For the text-containing cell, return its midpoint in [X, Y] coordinate format. 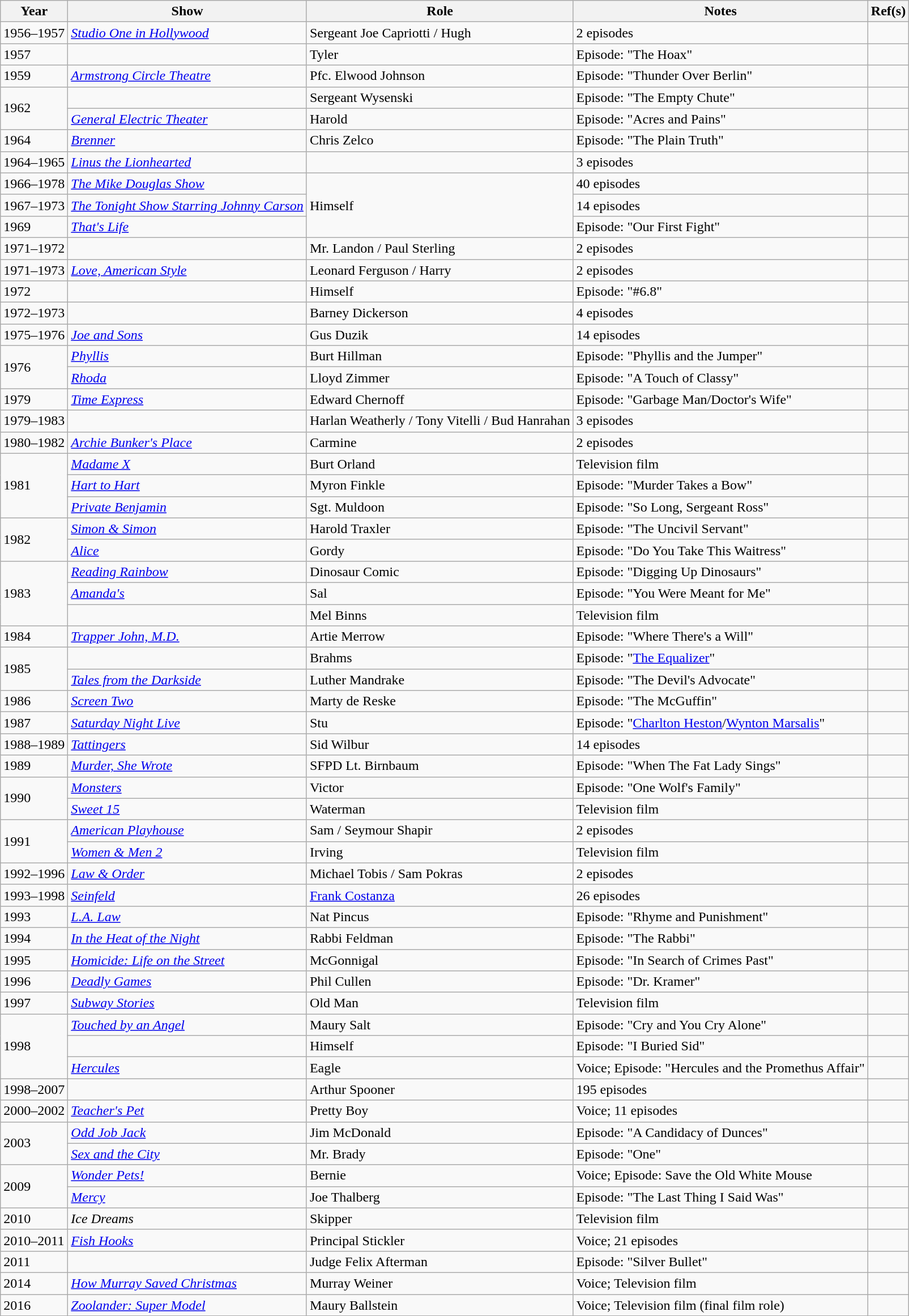
2016 [34, 1305]
Arthur Spooner [439, 1089]
1985 [34, 669]
Voice; 21 episodes [720, 1240]
Episode: "Silver Bullet" [720, 1262]
1969 [34, 227]
Pretty Boy [439, 1111]
Episode: "A Candidacy of Dunces" [720, 1132]
Women & Men 2 [187, 852]
Hart to Hart [187, 485]
Burt Hillman [439, 356]
1966–1978 [34, 184]
Victor [439, 787]
1989 [34, 766]
Frank Costanza [439, 895]
Hercules [187, 1068]
1998–2007 [34, 1089]
Maury Salt [439, 1025]
Brenner [187, 140]
Joe and Sons [187, 335]
1992–1996 [34, 874]
1964–1965 [34, 162]
McGonnigal [439, 960]
2014 [34, 1283]
Mr. Landon / Paul Sterling [439, 248]
Episode: "Cry and You Cry Alone" [720, 1025]
2011 [34, 1262]
Lloyd Zimmer [439, 378]
Sergeant Joe Capriotti / Hugh [439, 33]
Year [34, 11]
1988–1989 [34, 744]
Episode: "The Devil's Advocate" [720, 680]
Episode: "Digging Up Dinosaurs" [720, 572]
195 episodes [720, 1089]
Murray Weiner [439, 1283]
Episode: "In Search of Crimes Past" [720, 960]
Love, American Style [187, 270]
That's Life [187, 227]
Sgt. Muldoon [439, 507]
Episode: "You Were Meant for Me" [720, 593]
Gordy [439, 550]
Touched by an Angel [187, 1025]
Episode: "Thunder Over Berlin" [720, 76]
Saturday Night Live [187, 723]
1986 [34, 701]
Episode: "The Last Thing I Said Was" [720, 1197]
Episode: "Do You Take This Waitress" [720, 550]
Voice; Episode: "Hercules and the Promethus Affair" [720, 1068]
Tattingers [187, 744]
Reading Rainbow [187, 572]
Zoolander: Super Model [187, 1305]
1995 [34, 960]
Episode: "When The Fat Lady Sings" [720, 766]
Voice; Episode: Save the Old White Mouse [720, 1176]
1997 [34, 1003]
The Mike Douglas Show [187, 184]
Principal Stickler [439, 1240]
Sweet 15 [187, 809]
Carmine [439, 442]
Nat Pincus [439, 917]
1979 [34, 399]
4 episodes [720, 313]
Seinfeld [187, 895]
How Murray Saved Christmas [187, 1283]
Tales from the Darkside [187, 680]
Episode: "The Rabbi" [720, 938]
Subway Stories [187, 1003]
Sex and the City [187, 1154]
40 episodes [720, 184]
Ref(s) [888, 11]
Odd Job Jack [187, 1132]
2003 [34, 1143]
Rabbi Feldman [439, 938]
Stu [439, 723]
Mel Binns [439, 615]
2000–2002 [34, 1111]
American Playhouse [187, 831]
1972 [34, 292]
Dinosaur Comic [439, 572]
Bernie [439, 1176]
1990 [34, 798]
1987 [34, 723]
Screen Two [187, 701]
Phyllis [187, 356]
Old Man [439, 1003]
Deadly Games [187, 982]
Episode: "The Plain Truth" [720, 140]
Amanda's [187, 593]
1967–1973 [34, 205]
The Tonight Show Starring Johnny Carson [187, 205]
Episode: "So Long, Sergeant Ross" [720, 507]
1983 [34, 593]
1998 [34, 1046]
2010 [34, 1219]
Homicide: Life on the Street [187, 960]
Judge Felix Afterman [439, 1262]
Artie Merrow [439, 637]
Myron Finkle [439, 485]
Mercy [187, 1197]
Archie Bunker's Place [187, 442]
Trapper John, M.D. [187, 637]
Leonard Ferguson / Harry [439, 270]
1984 [34, 637]
Burt Orland [439, 464]
Episode: "One Wolf's Family" [720, 787]
1975–1976 [34, 335]
Episode: "I Buried Sid" [720, 1046]
1964 [34, 140]
1959 [34, 76]
Show [187, 11]
Sal [439, 593]
Episode: "Rhyme and Punishment" [720, 917]
1962 [34, 108]
Armstrong Circle Theatre [187, 76]
In the Heat of the Night [187, 938]
General Electric Theater [187, 119]
1972–1973 [34, 313]
Episode: "The Empty Chute" [720, 97]
Episode: "Garbage Man/Doctor's Wife" [720, 399]
1979–1983 [34, 421]
Waterman [439, 809]
Phil Cullen [439, 982]
Studio One in Hollywood [187, 33]
Role [439, 11]
1981 [34, 485]
Maury Ballstein [439, 1305]
Skipper [439, 1219]
Episode: "Phyllis and the Jumper" [720, 356]
Episode: "#6.8" [720, 292]
1994 [34, 938]
Alice [187, 550]
Episode: "Where There's a Will" [720, 637]
1971–1972 [34, 248]
Wonder Pets! [187, 1176]
Ice Dreams [187, 1219]
1996 [34, 982]
Harlan Weatherly / Tony Vitelli / Bud Hanrahan [439, 421]
Michael Tobis / Sam Pokras [439, 874]
Notes [720, 11]
Mr. Brady [439, 1154]
Harold Traxler [439, 529]
26 episodes [720, 895]
Tyler [439, 54]
Madame X [187, 464]
Gus Duzik [439, 335]
1976 [34, 367]
Episode: "Acres and Pains" [720, 119]
1993–1998 [34, 895]
2009 [34, 1186]
Luther Mandrake [439, 680]
Jim McDonald [439, 1132]
Time Express [187, 399]
Episode: "The Equalizer" [720, 658]
Rhoda [187, 378]
Linus the Lionhearted [187, 162]
Irving [439, 852]
Episode: "A Touch of Classy" [720, 378]
Joe Thalberg [439, 1197]
1993 [34, 917]
Fish Hooks [187, 1240]
Brahms [439, 658]
Monsters [187, 787]
Teacher's Pet [187, 1111]
Edward Chernoff [439, 399]
SFPD Lt. Birnbaum [439, 766]
Episode: "One" [720, 1154]
Marty de Reske [439, 701]
Eagle [439, 1068]
Chris Zelco [439, 140]
Episode: "The Hoax" [720, 54]
Barney Dickerson [439, 313]
Voice; 11 episodes [720, 1111]
Murder, She Wrote [187, 766]
Voice; Television film (final film role) [720, 1305]
Episode: "Murder Takes a Bow" [720, 485]
Episode: "Charlton Heston/Wynton Marsalis" [720, 723]
1956–1957 [34, 33]
Pfc. Elwood Johnson [439, 76]
1982 [34, 539]
Sam / Seymour Shapir [439, 831]
L.A. Law [187, 917]
1971–1973 [34, 270]
1991 [34, 841]
Sid Wilbur [439, 744]
Episode: "The McGuffin" [720, 701]
Harold [439, 119]
Law & Order [187, 874]
Sergeant Wysenski [439, 97]
Episode: "The Uncivil Servant" [720, 529]
Private Benjamin [187, 507]
Episode: "Dr. Kramer" [720, 982]
1957 [34, 54]
1980–1982 [34, 442]
Simon & Simon [187, 529]
2010–2011 [34, 1240]
Voice; Television film [720, 1283]
Episode: "Our First Fight" [720, 227]
